Determine the (x, y) coordinate at the center of the cell enclosing the given text.  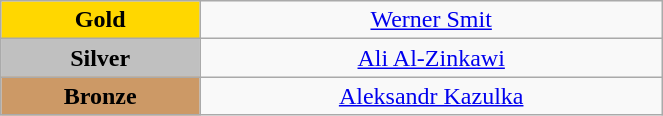
Gold (100, 20)
Aleksandr Kazulka (432, 96)
Silver (100, 58)
Ali Al-Zinkawi (432, 58)
Werner Smit (432, 20)
Bronze (100, 96)
